Search for the cell housing the specified text and yield its [x, y] center coordinate. 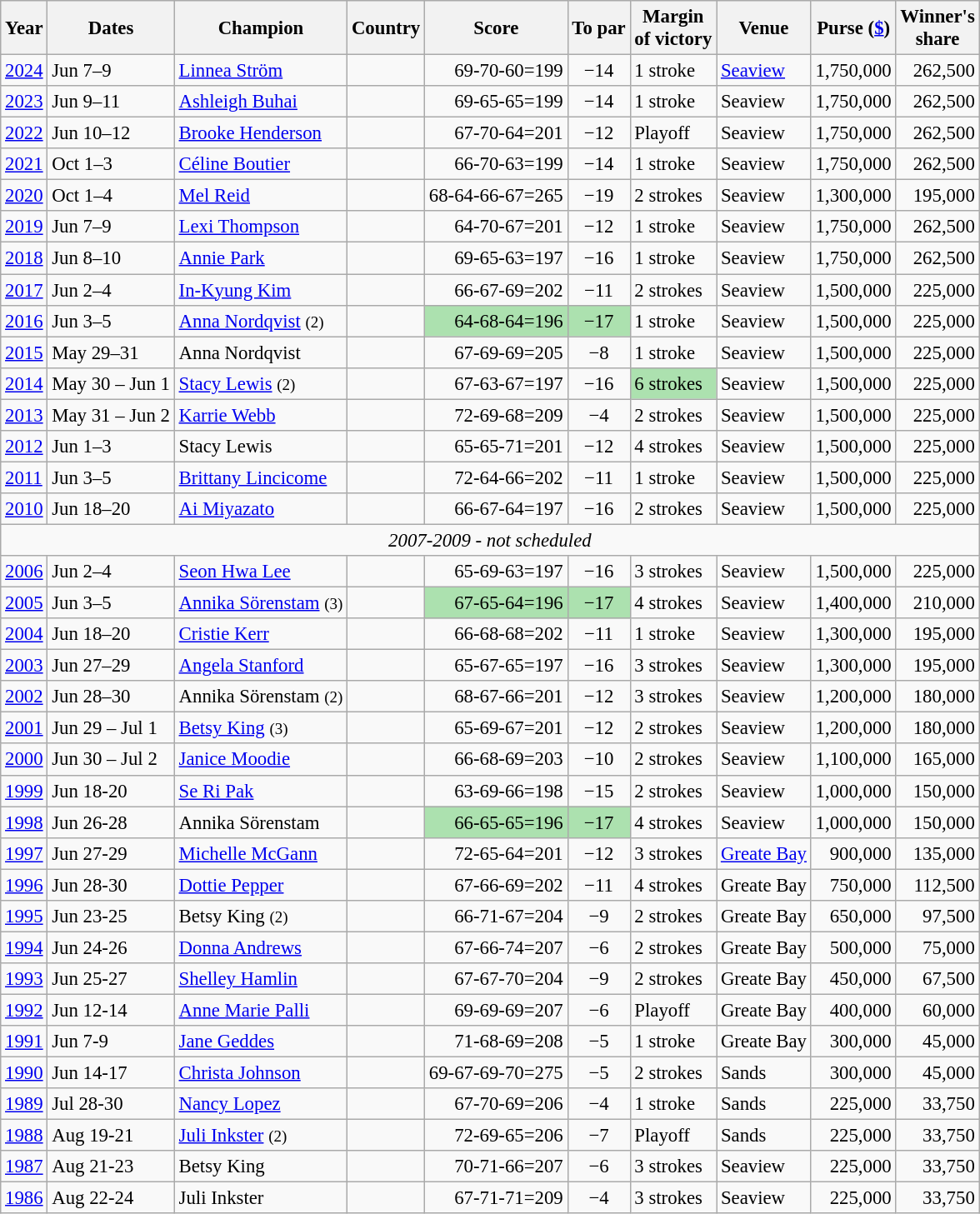
1,100,000 [853, 760]
2003 [24, 666]
210,000 [937, 603]
63-69-66=198 [497, 791]
Jun 28-30 [111, 885]
750,000 [853, 885]
1997 [24, 853]
−19 [598, 196]
450,000 [853, 979]
67-70-64=201 [497, 133]
2013 [24, 415]
66-68-69=203 [497, 760]
72-65-64=201 [497, 853]
Oct 1–3 [111, 164]
65-69-63=197 [497, 572]
Cristie Kerr [260, 634]
69-69-69=207 [497, 1010]
Lexi Thompson [260, 227]
−15 [598, 791]
1999 [24, 791]
Jun 25-27 [111, 979]
Jun 9–11 [111, 102]
2018 [24, 258]
69-67-69-70=275 [497, 1073]
Linnea Ström [260, 71]
2002 [24, 697]
69-65-63=197 [497, 258]
Juli Inkster [260, 1198]
Jun 14-17 [111, 1073]
66-65-65=196 [497, 822]
Purse ($) [853, 28]
Jul 28-30 [111, 1104]
Jun 27-29 [111, 853]
1990 [24, 1073]
67-65-64=196 [497, 603]
1988 [24, 1136]
165,000 [937, 760]
400,000 [853, 1010]
Dottie Pepper [260, 885]
Annika Sörenstam (2) [260, 697]
75,000 [937, 947]
1993 [24, 979]
2005 [24, 603]
Donna Andrews [260, 947]
Mel Reid [260, 196]
2023 [24, 102]
65-65-71=201 [497, 447]
Karrie Webb [260, 415]
Ai Miyazato [260, 509]
Shelley Hamlin [260, 979]
67-71-71=209 [497, 1198]
Christa Johnson [260, 1073]
1998 [24, 822]
2007-2009 - not scheduled [490, 540]
67-70-69=206 [497, 1104]
500,000 [853, 947]
72-64-66=202 [497, 477]
64-70-67=201 [497, 227]
1995 [24, 917]
Céline Boutier [260, 164]
2012 [24, 447]
−7 [598, 1136]
65-69-67=201 [497, 728]
Country [387, 28]
Jun 7-9 [111, 1042]
Annika Sörenstam (3) [260, 603]
66-68-68=202 [497, 634]
2010 [24, 509]
Anne Marie Palli [260, 1010]
650,000 [853, 917]
Anna Nordqvist (2) [260, 321]
69-70-60=199 [497, 71]
Aug 22-24 [111, 1198]
Jun 27–29 [111, 666]
Seon Hwa Lee [260, 572]
64-68-64=196 [497, 321]
Stacy Lewis [260, 447]
112,500 [937, 885]
Score [497, 28]
66-67-64=197 [497, 509]
900,000 [853, 853]
67-66-74=207 [497, 947]
66-71-67=204 [497, 917]
65-67-65=197 [497, 666]
2017 [24, 290]
1994 [24, 947]
Stacy Lewis (2) [260, 383]
Marginof victory [673, 28]
2014 [24, 383]
Jane Geddes [260, 1042]
May 31 – Jun 2 [111, 415]
72-69-68=209 [497, 415]
Jun 1–3 [111, 447]
Jun 18-20 [111, 791]
Jun 28–30 [111, 697]
Juli Inkster (2) [260, 1136]
135,000 [937, 853]
2019 [24, 227]
Jun 12-14 [111, 1010]
Jun 29 – Jul 1 [111, 728]
−8 [598, 352]
68-67-66=201 [497, 697]
Betsy King (2) [260, 917]
66-67-69=202 [497, 290]
Jun 26-28 [111, 822]
−10 [598, 760]
1986 [24, 1198]
Jun 30 – Jul 2 [111, 760]
2011 [24, 477]
67,500 [937, 979]
2004 [24, 634]
6 strokes [673, 383]
May 29–31 [111, 352]
72-69-65=206 [497, 1136]
2021 [24, 164]
1991 [24, 1042]
1989 [24, 1104]
69-65-65=199 [497, 102]
Nancy Lopez [260, 1104]
67-69-69=205 [497, 352]
2016 [24, 321]
2020 [24, 196]
Jun 10–12 [111, 133]
60,000 [937, 1010]
1987 [24, 1167]
In-Kyung Kim [260, 290]
2006 [24, 572]
Dates [111, 28]
2001 [24, 728]
Venue [764, 28]
1,400,000 [853, 603]
Se Ri Pak [260, 791]
Oct 1–4 [111, 196]
Jun 24-26 [111, 947]
67-63-67=197 [497, 383]
Anna Nordqvist [260, 352]
Brittany Lincicome [260, 477]
2000 [24, 760]
Aug 19-21 [111, 1136]
Aug 21-23 [111, 1167]
67-66-69=202 [497, 885]
2022 [24, 133]
Annika Sörenstam [260, 822]
Betsy King [260, 1167]
Year [24, 28]
Jun 8–10 [111, 258]
97,500 [937, 917]
Champion [260, 28]
Brooke Henderson [260, 133]
70-71-66=207 [497, 1167]
Winner'sshare [937, 28]
Angela Stanford [260, 666]
68-64-66-67=265 [497, 196]
Betsy King (3) [260, 728]
66-70-63=199 [497, 164]
To par [598, 28]
1992 [24, 1010]
71-68-69=208 [497, 1042]
Janice Moodie [260, 760]
Michelle McGann [260, 853]
1996 [24, 885]
Jun 23-25 [111, 917]
67-67-70=204 [497, 979]
2015 [24, 352]
2024 [24, 71]
Ashleigh Buhai [260, 102]
Annie Park [260, 258]
May 30 – Jun 1 [111, 383]
